Identify which cell holds the provided text, then report its (X, Y) central coordinate. 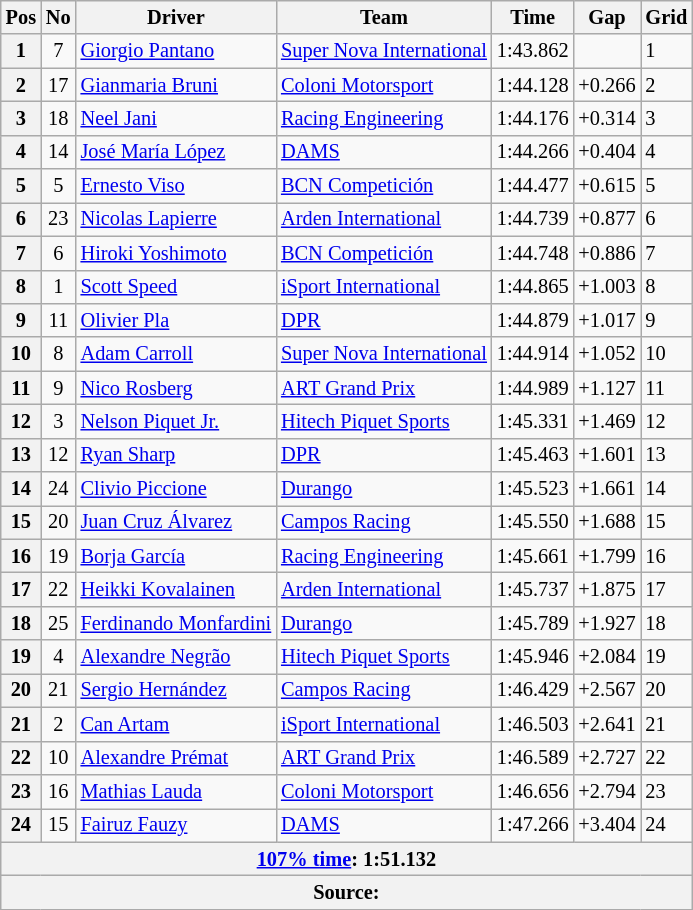
No (58, 17)
1:44.739 (533, 219)
Alexandre Prémat (176, 758)
Fairuz Fauzy (176, 825)
+1.601 (606, 455)
1:44.865 (533, 287)
+0.886 (606, 253)
1:45.331 (533, 421)
1:46.503 (533, 724)
+0.877 (606, 219)
Giorgio Pantano (176, 51)
Olivier Pla (176, 320)
1:45.523 (533, 489)
1:45.737 (533, 589)
Clivio Piccione (176, 489)
Borja García (176, 556)
Neel Jani (176, 118)
+1.875 (606, 589)
1:44.989 (533, 388)
Driver (176, 17)
Adam Carroll (176, 354)
1:46.589 (533, 758)
Source: (346, 892)
+1.799 (606, 556)
+0.615 (606, 186)
1:45.789 (533, 623)
Scott Speed (176, 287)
Pos (21, 17)
Hiroki Yoshimoto (176, 253)
+1.469 (606, 421)
+1.127 (606, 388)
Gap (606, 17)
1:44.266 (533, 152)
1:47.266 (533, 825)
+1.052 (606, 354)
1:44.914 (533, 354)
Nicolas Lapierre (176, 219)
+1.927 (606, 623)
1:45.463 (533, 455)
Ferdinando Monfardini (176, 623)
+1.003 (606, 287)
25 (58, 623)
+2.567 (606, 690)
1:45.946 (533, 657)
Juan Cruz Álvarez (176, 522)
+0.404 (606, 152)
+2.641 (606, 724)
+1.688 (606, 522)
1:46.656 (533, 791)
Can Artam (176, 724)
1:44.477 (533, 186)
Mathias Lauda (176, 791)
Nico Rosberg (176, 388)
1:45.550 (533, 522)
Time (533, 17)
+3.404 (606, 825)
1:45.661 (533, 556)
Team (384, 17)
+2.727 (606, 758)
+1.017 (606, 320)
Sergio Hernández (176, 690)
1:44.879 (533, 320)
1:44.748 (533, 253)
1:43.862 (533, 51)
+0.314 (606, 118)
1:44.176 (533, 118)
Ryan Sharp (176, 455)
107% time: 1:51.132 (346, 859)
Heikki Kovalainen (176, 589)
Nelson Piquet Jr. (176, 421)
José María López (176, 152)
Grid (667, 17)
Alexandre Negrão (176, 657)
+2.084 (606, 657)
Ernesto Viso (176, 186)
+1.661 (606, 489)
+2.794 (606, 791)
Gianmaria Bruni (176, 85)
1:46.429 (533, 690)
1:44.128 (533, 85)
+0.266 (606, 85)
